Return [x, y] of the center of cell containing provided text 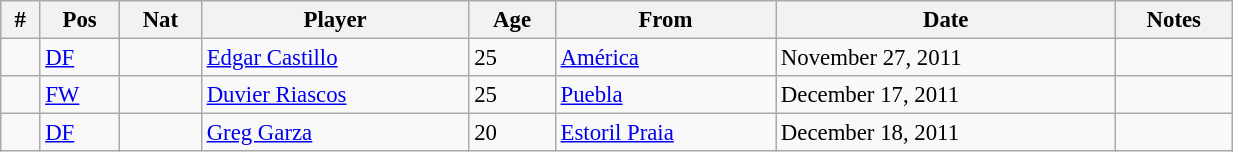
Estoril Praia [665, 133]
FW [80, 95]
20 [512, 133]
November 27, 2011 [946, 58]
Pos [80, 20]
Notes [1174, 20]
Greg Garza [335, 133]
Age [512, 20]
Nat [160, 20]
Edgar Castillo [335, 58]
From [665, 20]
Duvier Riascos [335, 95]
# [20, 20]
Player [335, 20]
December 17, 2011 [946, 95]
December 18, 2011 [946, 133]
Date [946, 20]
Puebla [665, 95]
América [665, 58]
